Provide the (x, y) coordinate of the cell's center where the given text is located.  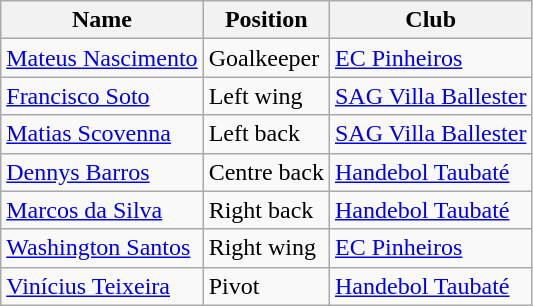
Name (102, 20)
Left back (266, 134)
Goalkeeper (266, 58)
Left wing (266, 96)
Mateus Nascimento (102, 58)
Position (266, 20)
Washington Santos (102, 248)
Dennys Barros (102, 172)
Vinícius Teixeira (102, 286)
Club (430, 20)
Centre back (266, 172)
Matias Scovenna (102, 134)
Marcos da Silva (102, 210)
Pivot (266, 286)
Francisco Soto (102, 96)
Right wing (266, 248)
Right back (266, 210)
